Detect which cell encompasses the target text, then output its [x, y] center coordinate. 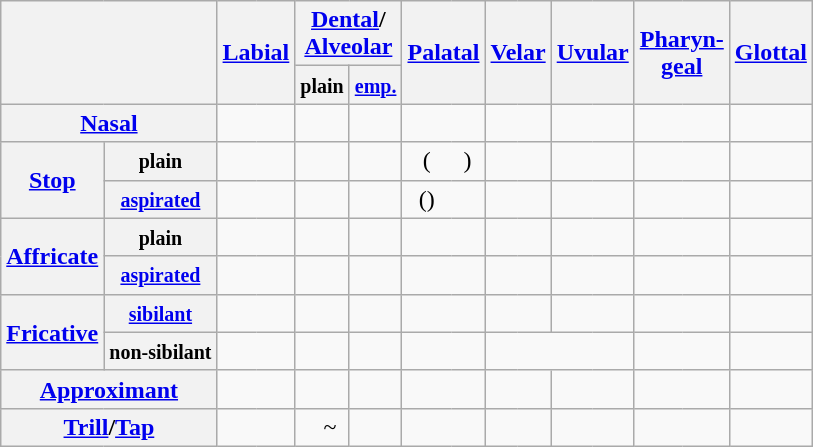
Nasal [109, 123]
emp. [376, 85]
() [426, 199]
~ [331, 427]
Glottal [770, 52]
Affricate [52, 256]
( [426, 161]
Uvular [592, 52]
Pharyn-geal [682, 52]
Palatal [444, 52]
Fricative [52, 332]
) [468, 161]
Stop [52, 180]
Approximant [109, 389]
Velar [518, 52]
Trill/Tap [109, 427]
Dental/Alveolar [348, 34]
non-sibilant [160, 351]
Labial [256, 52]
sibilant [160, 313]
